For the text-containing cell, return its midpoint in [x, y] coordinate format. 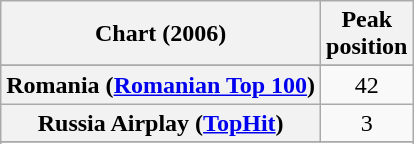
Peakposition [367, 34]
42 [367, 85]
3 [367, 123]
Chart (2006) [161, 34]
Romania (Romanian Top 100) [161, 85]
Russia Airplay (TopHit) [161, 123]
